Pinpoint the cell where the given text exists, returning its (X, Y) midpoint coordinate. 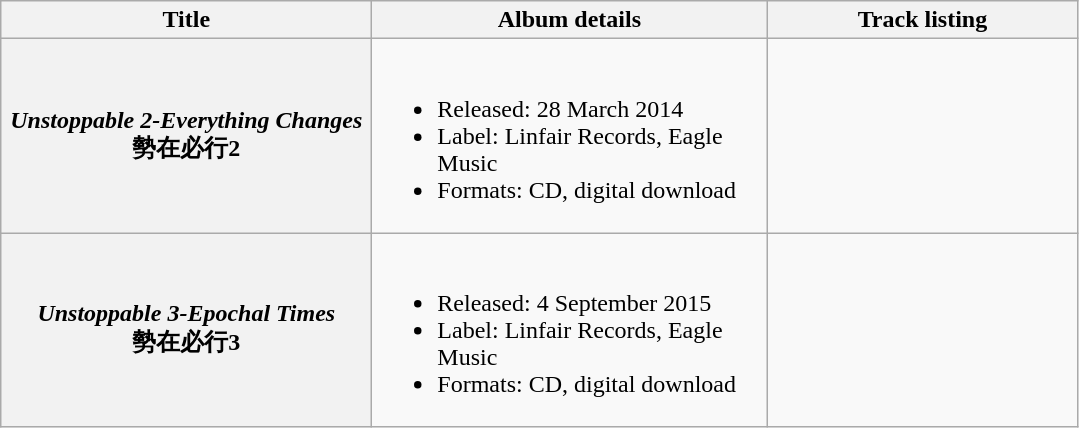
Title (186, 20)
Released: 4 September 2015Label: Linfair Records, Eagle MusicFormats: CD, digital download (570, 330)
Track listing (922, 20)
Album details (570, 20)
Unstoppable 2-Everything Changes 勢在必行2 (186, 136)
Released: 28 March 2014Label: Linfair Records, Eagle MusicFormats: CD, digital download (570, 136)
Unstoppable 3-Epochal Times 勢在必行3 (186, 330)
